Find where the given text appears and provide that cell's center as [x, y] coordinate. 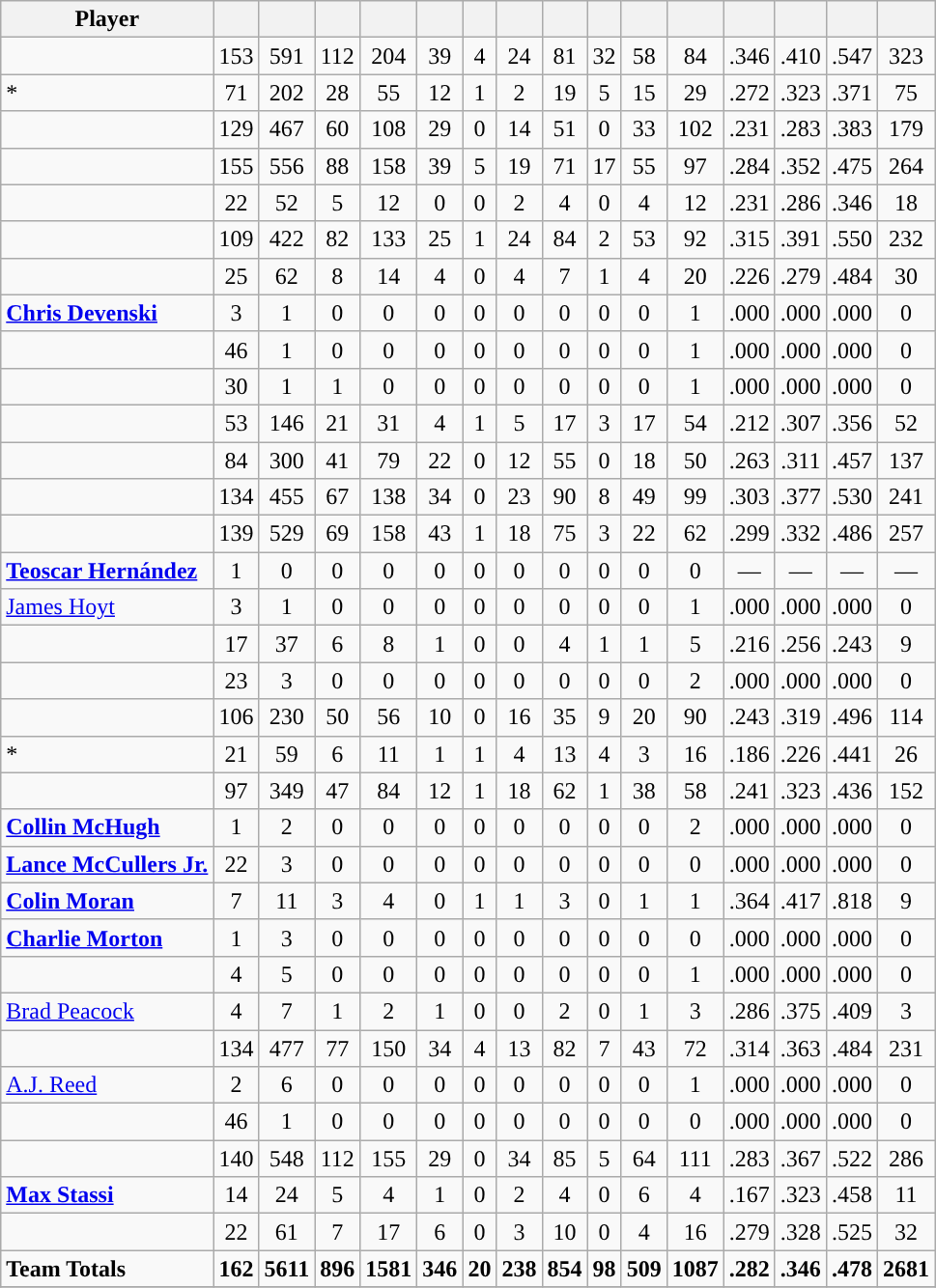
231 [906, 1048]
.436 [852, 791]
69 [338, 534]
Lance McCullers Jr. [107, 864]
56 [388, 717]
.371 [852, 93]
137 [906, 461]
35 [564, 717]
138 [388, 497]
150 [388, 1048]
.263 [750, 461]
.282 [750, 1269]
92 [695, 239]
72 [695, 1048]
.241 [750, 791]
467 [287, 129]
1087 [695, 1269]
.409 [852, 1011]
98 [605, 1269]
.311 [800, 461]
Team Totals [107, 1269]
.377 [800, 497]
.525 [852, 1232]
41 [338, 461]
.364 [750, 901]
.383 [852, 129]
230 [287, 717]
.550 [852, 239]
109 [236, 239]
.216 [750, 644]
.417 [800, 901]
.284 [750, 166]
Colin Moran [107, 901]
31 [388, 423]
.303 [750, 497]
323 [906, 56]
146 [287, 423]
202 [287, 93]
38 [643, 791]
Player [107, 19]
Brad Peacock [107, 1011]
85 [564, 1159]
.314 [750, 1048]
264 [906, 166]
Teoscar Hernández [107, 571]
79 [388, 461]
88 [338, 166]
15 [643, 93]
.315 [750, 239]
51 [564, 129]
204 [388, 56]
2681 [906, 1269]
139 [236, 534]
.167 [750, 1195]
A.J. Reed [107, 1085]
.332 [800, 534]
556 [287, 166]
.375 [800, 1011]
.457 [852, 461]
133 [388, 239]
Charlie Morton [107, 938]
60 [338, 129]
Collin McHugh [107, 827]
.272 [750, 93]
455 [287, 497]
548 [287, 1159]
422 [287, 239]
896 [338, 1269]
33 [643, 129]
.475 [852, 166]
99 [695, 497]
238 [520, 1269]
.352 [800, 166]
.186 [750, 754]
114 [906, 717]
286 [906, 1159]
.478 [852, 1269]
591 [287, 56]
.212 [750, 423]
106 [236, 717]
.363 [800, 1048]
.307 [800, 423]
232 [906, 239]
153 [236, 56]
.458 [852, 1195]
.356 [852, 423]
349 [287, 791]
67 [338, 497]
.496 [852, 717]
.547 [852, 56]
Max Stassi [107, 1195]
77 [338, 1048]
129 [236, 129]
.818 [852, 901]
140 [236, 1159]
5611 [287, 1269]
.367 [800, 1159]
.319 [800, 717]
509 [643, 1269]
.328 [800, 1232]
300 [287, 461]
102 [695, 129]
854 [564, 1269]
Chris Devenski [107, 313]
257 [906, 534]
179 [906, 129]
49 [643, 497]
54 [695, 423]
.530 [852, 497]
108 [388, 129]
.299 [750, 534]
59 [287, 754]
.522 [852, 1159]
61 [287, 1232]
529 [287, 534]
28 [338, 93]
64 [643, 1159]
.256 [800, 644]
111 [695, 1159]
37 [287, 644]
James Hoyt [107, 607]
.410 [800, 56]
.441 [852, 754]
162 [236, 1269]
.486 [852, 534]
1581 [388, 1269]
81 [564, 56]
241 [906, 497]
.391 [800, 239]
47 [338, 791]
477 [287, 1048]
346 [440, 1269]
152 [906, 791]
26 [906, 754]
